Extract the [x, y] coordinate from the center of the cell holding the provided text.  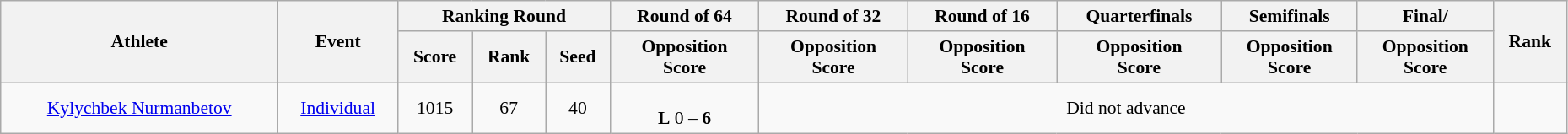
Kylychbek Nurmanbetov [140, 108]
Athlete [140, 42]
Round of 16 [982, 16]
Event [338, 42]
Round of 64 [685, 16]
67 [509, 108]
Semifinals [1289, 16]
L 0 – 6 [685, 108]
Final/ [1425, 16]
Round of 32 [833, 16]
Did not advance [1126, 108]
40 [579, 108]
Seed [579, 57]
Individual [338, 108]
1015 [435, 108]
Score [435, 57]
Quarterfinals [1139, 16]
Ranking Round [504, 16]
